Determine the (X, Y) coordinate at the center of the cell enclosing the given text.  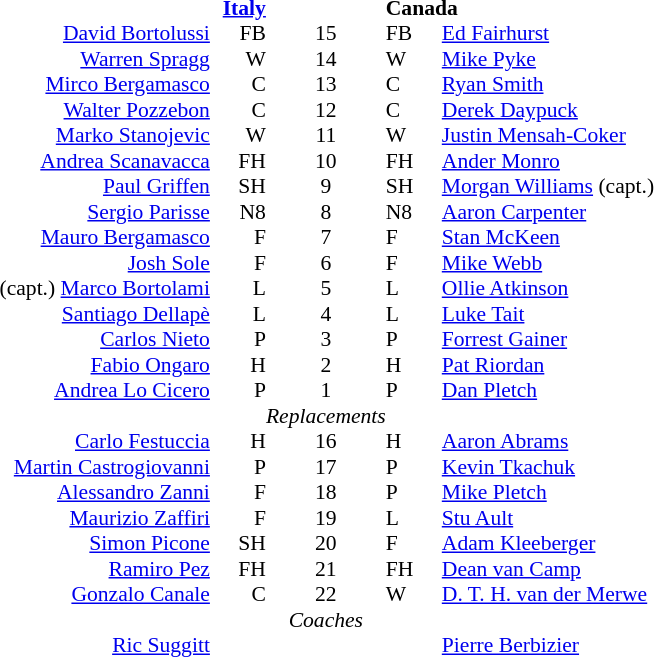
10 (326, 161)
Replacements (326, 416)
21 (326, 569)
Coaches (326, 620)
4 (326, 314)
1 (326, 391)
7 (326, 237)
18 (326, 493)
16 (326, 441)
14 (326, 59)
9 (326, 187)
3 (326, 339)
5 (326, 289)
6 (326, 263)
11 (326, 135)
8 (326, 212)
20 (326, 543)
22 (326, 595)
17 (326, 467)
13 (326, 85)
2 (326, 365)
12 (326, 110)
15 (326, 33)
19 (326, 518)
